Return (X, Y) of the center of cell containing provided text 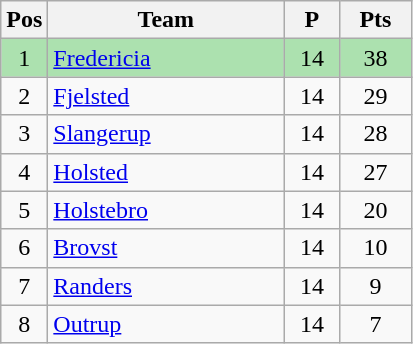
Slangerup (166, 134)
28 (376, 134)
9 (376, 286)
P (312, 20)
10 (376, 248)
Outrup (166, 324)
6 (24, 248)
27 (376, 172)
Brovst (166, 248)
5 (24, 210)
Pts (376, 20)
1 (24, 58)
Randers (166, 286)
38 (376, 58)
3 (24, 134)
Fredericia (166, 58)
Fjelsted (166, 96)
8 (24, 324)
20 (376, 210)
4 (24, 172)
29 (376, 96)
Pos (24, 20)
Holsted (166, 172)
Team (166, 20)
Holstebro (166, 210)
2 (24, 96)
